Scan for the cell matching the given text and deliver its [X, Y] coordinate at center. 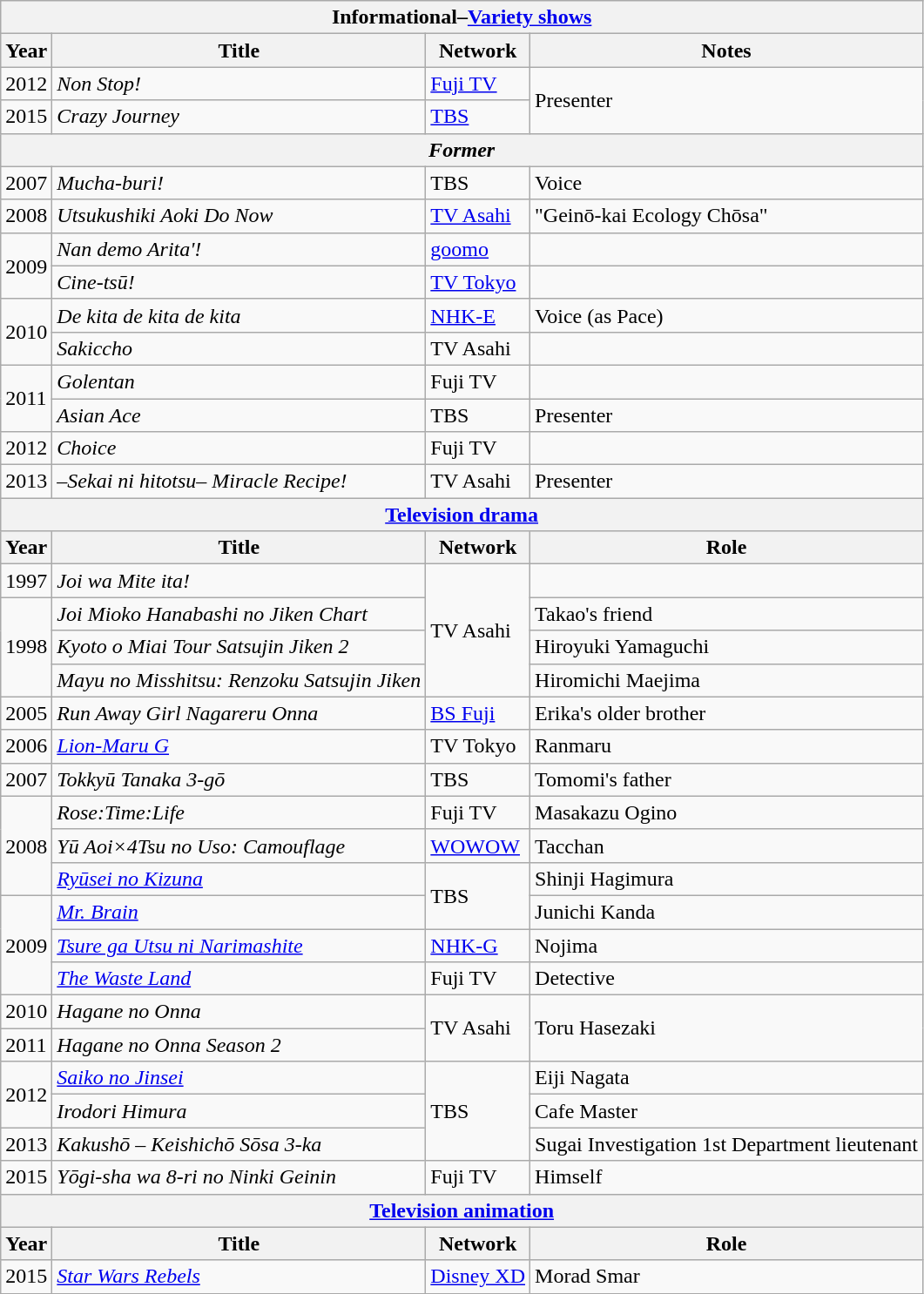
Non Stop! [239, 84]
Takao's friend [726, 614]
Shinji Hagimura [726, 879]
Tsure ga Utsu ni Narimashite [239, 945]
NHK-E [478, 315]
Joi Mioko Hanabashi no Jiken Chart [239, 614]
Golentan [239, 381]
Sakiccho [239, 348]
BS Fuji [478, 713]
Yū Aoi×4Tsu no Uso: Camouflage [239, 846]
1998 [26, 647]
Saiko no Jinsei [239, 1078]
Toru Hasezaki [726, 1028]
Irodori Himura [239, 1111]
–Sekai ni hitotsu– Miracle Recipe! [239, 482]
Former [462, 150]
"Geinō-kai Ecology Chōsa" [726, 216]
Television drama [462, 515]
Junichi Kanda [726, 912]
Hiroyuki Yamaguchi [726, 647]
Morad Smar [726, 1277]
Eiji Nagata [726, 1078]
WOWOW [478, 846]
Asian Ace [239, 415]
Mucha-buri! [239, 183]
Ranmaru [726, 746]
Mr. Brain [239, 912]
Crazy Journey [239, 117]
goomo [478, 249]
Voice [726, 183]
Hagane no Onna [239, 1012]
Notes [726, 51]
2006 [26, 746]
Himself [726, 1177]
Star Wars Rebels [239, 1277]
Erika's older brother [726, 713]
Choice [239, 448]
Ryūsei no Kizuna [239, 879]
Sugai Investigation 1st Department lieutenant [726, 1144]
Yōgi-sha wa 8-ri no Ninki Geinin [239, 1177]
The Waste Land [239, 979]
Lion-Maru G [239, 746]
Rose:Time:Life [239, 812]
Tacchan [726, 846]
Hagane no Onna Season 2 [239, 1045]
Masakazu Ogino [726, 812]
Tomomi's father [726, 779]
Cine-tsū! [239, 282]
Tokkyū Tanaka 3-gō [239, 779]
De kita de kita de kita [239, 315]
Run Away Girl Nagareru Onna [239, 713]
Mayu no Misshitsu: Renzoku Satsujin Jiken [239, 680]
Nojima [726, 945]
Informational–Variety shows [462, 17]
Kakushō – Keishichō Sōsa 3-ka [239, 1144]
Voice (as Pace) [726, 315]
Cafe Master [726, 1111]
Detective [726, 979]
Disney XD [478, 1277]
2005 [26, 713]
Joi wa Mite ita! [239, 581]
Kyoto o Miai Tour Satsujin Jiken 2 [239, 647]
1997 [26, 581]
Hiromichi Maejima [726, 680]
Television animation [462, 1210]
Nan demo Arita'! [239, 249]
Utsukushiki Aoki Do Now [239, 216]
NHK-G [478, 945]
